Detect which cell encompasses the target text, then output its [X, Y] center coordinate. 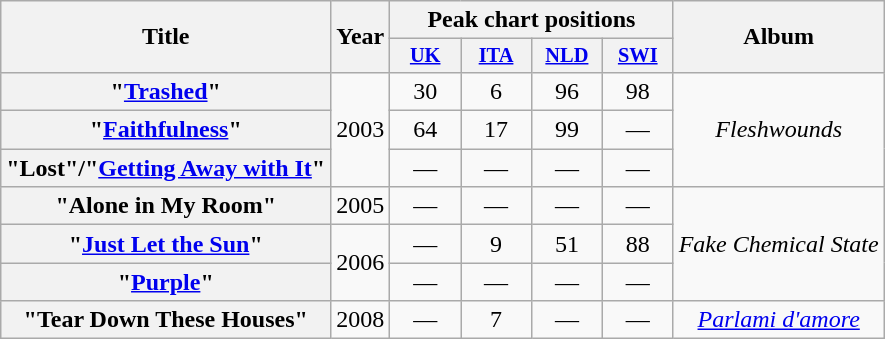
NLD [566, 56]
Parlami d'amore [778, 320]
6 [496, 91]
96 [566, 91]
"Alone in My Room" [166, 206]
88 [638, 244]
Album [778, 37]
2008 [360, 320]
51 [566, 244]
2003 [360, 129]
98 [638, 91]
ITA [496, 56]
17 [496, 130]
"Tear Down These Houses" [166, 320]
30 [426, 91]
"Purple" [166, 282]
2006 [360, 263]
"Lost"/"Getting Away with It" [166, 168]
7 [496, 320]
2005 [360, 206]
Peak chart positions [532, 20]
UK [426, 56]
"Faithfulness" [166, 130]
"Trashed" [166, 91]
9 [496, 244]
"Just Let the Sun" [166, 244]
Year [360, 37]
64 [426, 130]
Fleshwounds [778, 129]
99 [566, 130]
SWI [638, 56]
Title [166, 37]
Fake Chemical State [778, 244]
